Return (X, Y) of the center of cell containing provided text 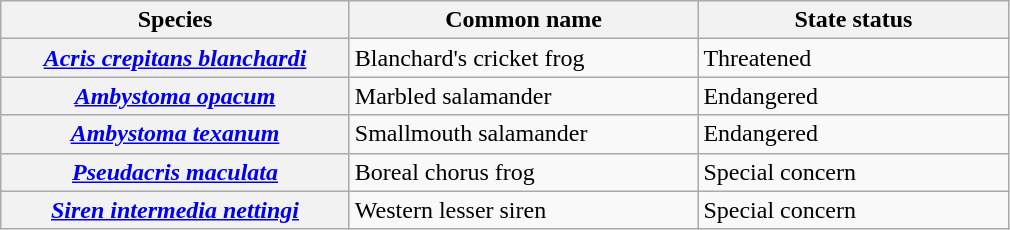
Common name (524, 20)
Marbled salamander (524, 96)
Acris crepitans blanchardi (176, 58)
Ambystoma texanum (176, 134)
State status (854, 20)
Western lesser siren (524, 210)
Siren intermedia nettingi (176, 210)
Smallmouth salamander (524, 134)
Blanchard's cricket frog (524, 58)
Boreal chorus frog (524, 172)
Species (176, 20)
Ambystoma opacum (176, 96)
Pseudacris maculata (176, 172)
Threatened (854, 58)
